Find where the given text appears and provide that cell's center as [x, y] coordinate. 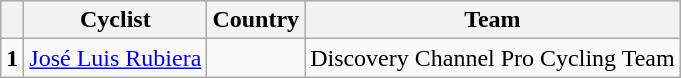
Country [256, 20]
1 [12, 58]
Team [493, 20]
José Luis Rubiera [116, 58]
Discovery Channel Pro Cycling Team [493, 58]
Cyclist [116, 20]
